Capture the cell that displays the provided text and extract its [x, y] central coordinate. 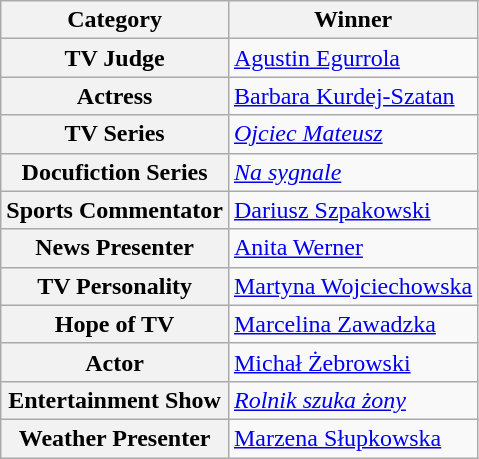
Marzena Słupkowska [352, 438]
Category [115, 20]
TV Series [115, 134]
Anita Werner [352, 248]
Agustin Egurrola [352, 58]
Michał Żebrowski [352, 362]
TV Personality [115, 286]
Sports Commentator [115, 210]
TV Judge [115, 58]
Barbara Kurdej-Szatan [352, 96]
News Presenter [115, 248]
Hope of TV [115, 324]
Martyna Wojciechowska [352, 286]
Na sygnale [352, 172]
Actress [115, 96]
Ojciec Mateusz [352, 134]
Weather Presenter [115, 438]
Actor [115, 362]
Winner [352, 20]
Dariusz Szpakowski [352, 210]
Entertainment Show [115, 400]
Marcelina Zawadzka [352, 324]
Docufiction Series [115, 172]
Rolnik szuka żony [352, 400]
